Identify which cell holds the provided text, then report its [X, Y] central coordinate. 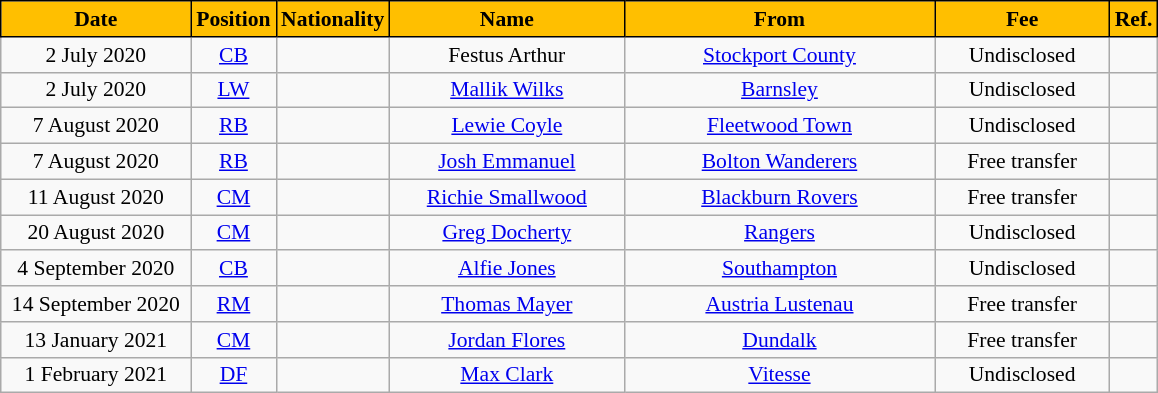
Festus Arthur [506, 55]
Barnsley [779, 90]
Name [506, 19]
Blackburn Rovers [779, 197]
Josh Emmanuel [506, 162]
Stockport County [779, 55]
Max Clark [506, 375]
Nationality [332, 19]
Greg Docherty [506, 233]
LW [234, 90]
Date [96, 19]
Fleetwood Town [779, 126]
Rangers [779, 233]
Southampton [779, 269]
Jordan Flores [506, 340]
Ref. [1134, 19]
20 August 2020 [96, 233]
DF [234, 375]
Position [234, 19]
Alfie Jones [506, 269]
Austria Lustenau [779, 304]
4 September 2020 [96, 269]
Mallik Wilks [506, 90]
14 September 2020 [96, 304]
Richie Smallwood [506, 197]
Vitesse [779, 375]
From [779, 19]
Bolton Wanderers [779, 162]
Thomas Mayer [506, 304]
RM [234, 304]
Fee [1022, 19]
1 February 2021 [96, 375]
Dundalk [779, 340]
11 August 2020 [96, 197]
Lewie Coyle [506, 126]
13 January 2021 [96, 340]
